Provide the (x, y) coordinate of the cell's center where the given text is located.  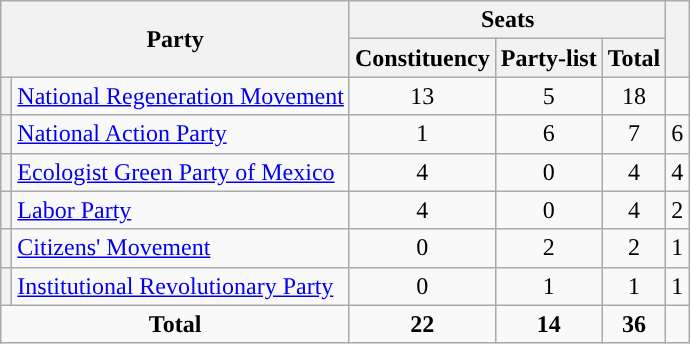
Party (176, 39)
5 (548, 96)
13 (422, 96)
Seats (507, 20)
Citizens' Movement (181, 248)
14 (548, 324)
36 (634, 324)
7 (634, 134)
National Action Party (181, 134)
Party-list (548, 58)
Constituency (422, 58)
18 (634, 96)
Labor Party (181, 210)
Ecologist Green Party of Mexico (181, 172)
National Regeneration Movement (181, 96)
22 (422, 324)
Institutional Revolutionary Party (181, 286)
